Find where the given text appears and provide that cell's center as [X, Y] coordinate. 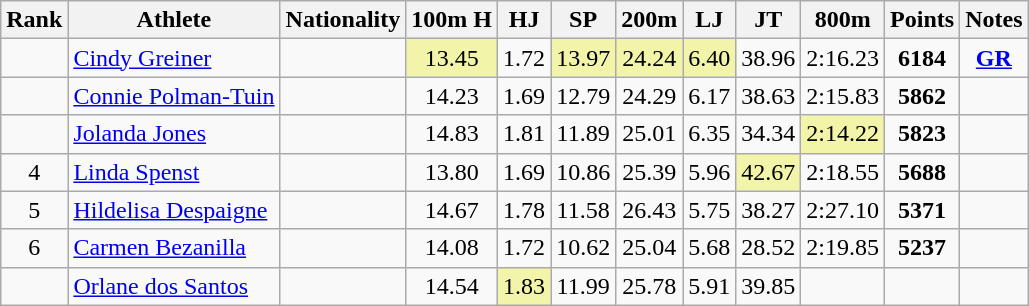
2:27.10 [843, 210]
Rank [34, 20]
Connie Polman-Tuin [174, 96]
4 [34, 172]
13.45 [452, 58]
2:19.85 [843, 248]
13.97 [584, 58]
Points [922, 20]
34.34 [768, 134]
11.58 [584, 210]
12.79 [584, 96]
25.04 [650, 248]
25.39 [650, 172]
5 [34, 210]
38.96 [768, 58]
2:14.22 [843, 134]
6184 [922, 58]
6 [34, 248]
200m [650, 20]
Athlete [174, 20]
5237 [922, 248]
6.17 [710, 96]
14.83 [452, 134]
Carmen Bezanilla [174, 248]
1.81 [524, 134]
LJ [710, 20]
28.52 [768, 248]
HJ [524, 20]
Cindy Greiner [174, 58]
11.89 [584, 134]
25.78 [650, 286]
2:18.55 [843, 172]
SP [584, 20]
1.78 [524, 210]
11.99 [584, 286]
6.35 [710, 134]
24.29 [650, 96]
10.62 [584, 248]
6.40 [710, 58]
38.27 [768, 210]
14.67 [452, 210]
5.68 [710, 248]
100m H [452, 20]
10.86 [584, 172]
25.01 [650, 134]
1.83 [524, 286]
5862 [922, 96]
JT [768, 20]
5.75 [710, 210]
14.54 [452, 286]
24.24 [650, 58]
Jolanda Jones [174, 134]
Hildelisa Despaigne [174, 210]
5371 [922, 210]
Orlane dos Santos [174, 286]
5.91 [710, 286]
38.63 [768, 96]
14.23 [452, 96]
GR [994, 58]
26.43 [650, 210]
13.80 [452, 172]
Linda Spenst [174, 172]
800m [843, 20]
14.08 [452, 248]
Nationality [343, 20]
5.96 [710, 172]
39.85 [768, 286]
Notes [994, 20]
2:15.83 [843, 96]
5688 [922, 172]
2:16.23 [843, 58]
5823 [922, 134]
42.67 [768, 172]
